Pinpoint the cell where the given text exists, returning its (x, y) midpoint coordinate. 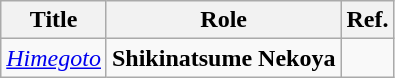
Ref. (368, 20)
Role (223, 20)
Shikinatsume Nekoya (223, 58)
Himegoto (54, 58)
Title (54, 20)
